Scan for the cell matching the given text and deliver its [x, y] coordinate at center. 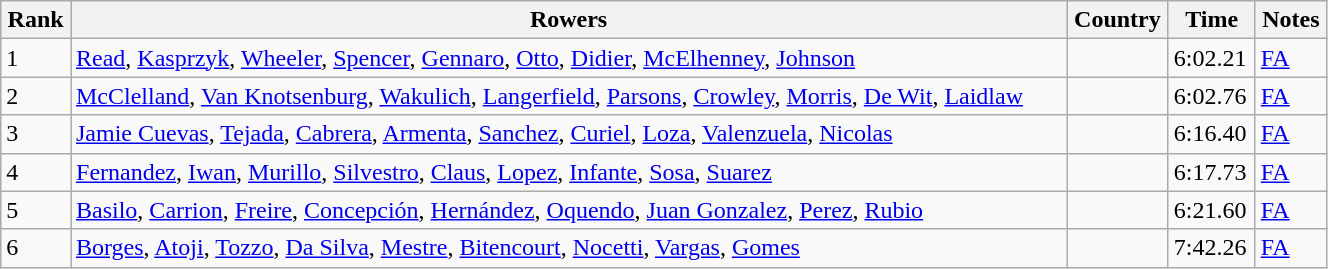
3 [36, 134]
Notes [1290, 20]
Basilo, Carrion, Freire, Concepción, Hernández, Oquendo, Juan Gonzalez, Perez, Rubio [568, 210]
6:17.73 [1212, 172]
Jamie Cuevas, Tejada, Cabrera, Armenta, Sanchez, Curiel, Loza, Valenzuela, Nicolas [568, 134]
6:21.60 [1212, 210]
Time [1212, 20]
Rank [36, 20]
2 [36, 96]
5 [36, 210]
4 [36, 172]
Fernandez, Iwan, Murillo, Silvestro, Claus, Lopez, Infante, Sosa, Suarez [568, 172]
Rowers [568, 20]
6 [36, 248]
6:02.76 [1212, 96]
6:02.21 [1212, 58]
7:42.26 [1212, 248]
6:16.40 [1212, 134]
Read, Kasprzyk, Wheeler, Spencer, Gennaro, Otto, Didier, McElhenney, Johnson [568, 58]
Country [1118, 20]
Borges, Atoji, Tozzo, Da Silva, Mestre, Bitencourt, Nocetti, Vargas, Gomes [568, 248]
1 [36, 58]
McClelland, Van Knotsenburg, Wakulich, Langerfield, Parsons, Crowley, Morris, De Wit, Laidlaw [568, 96]
